Find where the given text appears and provide that cell's center as [x, y] coordinate. 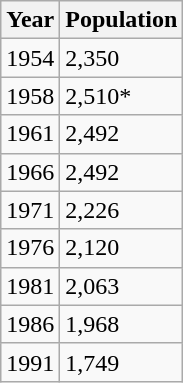
1976 [30, 248]
1986 [30, 324]
1958 [30, 96]
1954 [30, 58]
2,120 [122, 248]
2,510* [122, 96]
1981 [30, 286]
1971 [30, 210]
1,749 [122, 362]
2,350 [122, 58]
Year [30, 20]
Population [122, 20]
2,226 [122, 210]
1961 [30, 134]
2,063 [122, 286]
1,968 [122, 324]
1991 [30, 362]
1966 [30, 172]
